Pinpoint the cell where the given text exists, returning its (X, Y) midpoint coordinate. 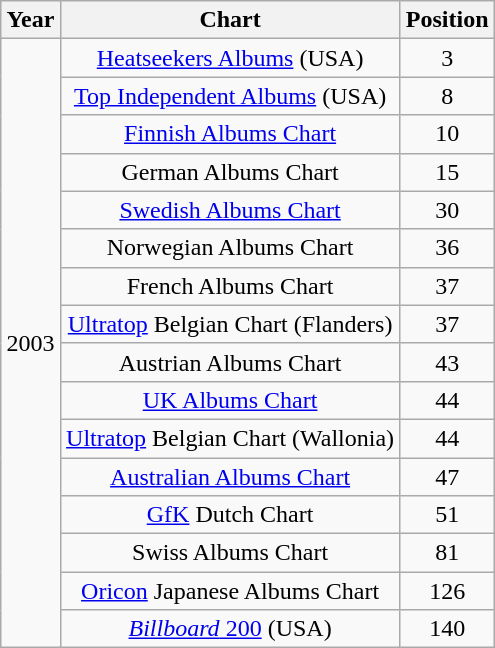
Swedish Albums Chart (230, 210)
Top Independent Albums (USA) (230, 96)
Austrian Albums Chart (230, 362)
10 (447, 134)
Heatseekers Albums (USA) (230, 58)
140 (447, 629)
15 (447, 172)
Ultratop Belgian Chart (Flanders) (230, 324)
Year (30, 20)
43 (447, 362)
Finnish Albums Chart (230, 134)
51 (447, 515)
Swiss Albums Chart (230, 553)
German Albums Chart (230, 172)
36 (447, 248)
47 (447, 477)
3 (447, 58)
Chart (230, 20)
GfK Dutch Chart (230, 515)
Australian Albums Chart (230, 477)
8 (447, 96)
French Albums Chart (230, 286)
Billboard 200 (USA) (230, 629)
Position (447, 20)
30 (447, 210)
Norwegian Albums Chart (230, 248)
81 (447, 553)
126 (447, 591)
2003 (30, 344)
Oricon Japanese Albums Chart (230, 591)
UK Albums Chart (230, 400)
Ultratop Belgian Chart (Wallonia) (230, 438)
